Return (x, y) of the center of cell containing provided text 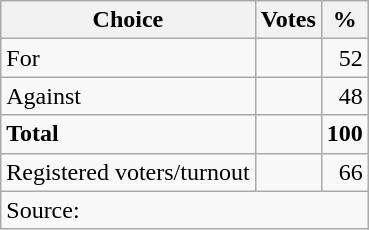
Source: (185, 210)
Total (128, 134)
66 (344, 172)
48 (344, 96)
Against (128, 96)
Choice (128, 20)
Votes (288, 20)
52 (344, 58)
100 (344, 134)
Registered voters/turnout (128, 172)
% (344, 20)
For (128, 58)
